Locate the cell with the specified text and output its [x, y] center coordinate. 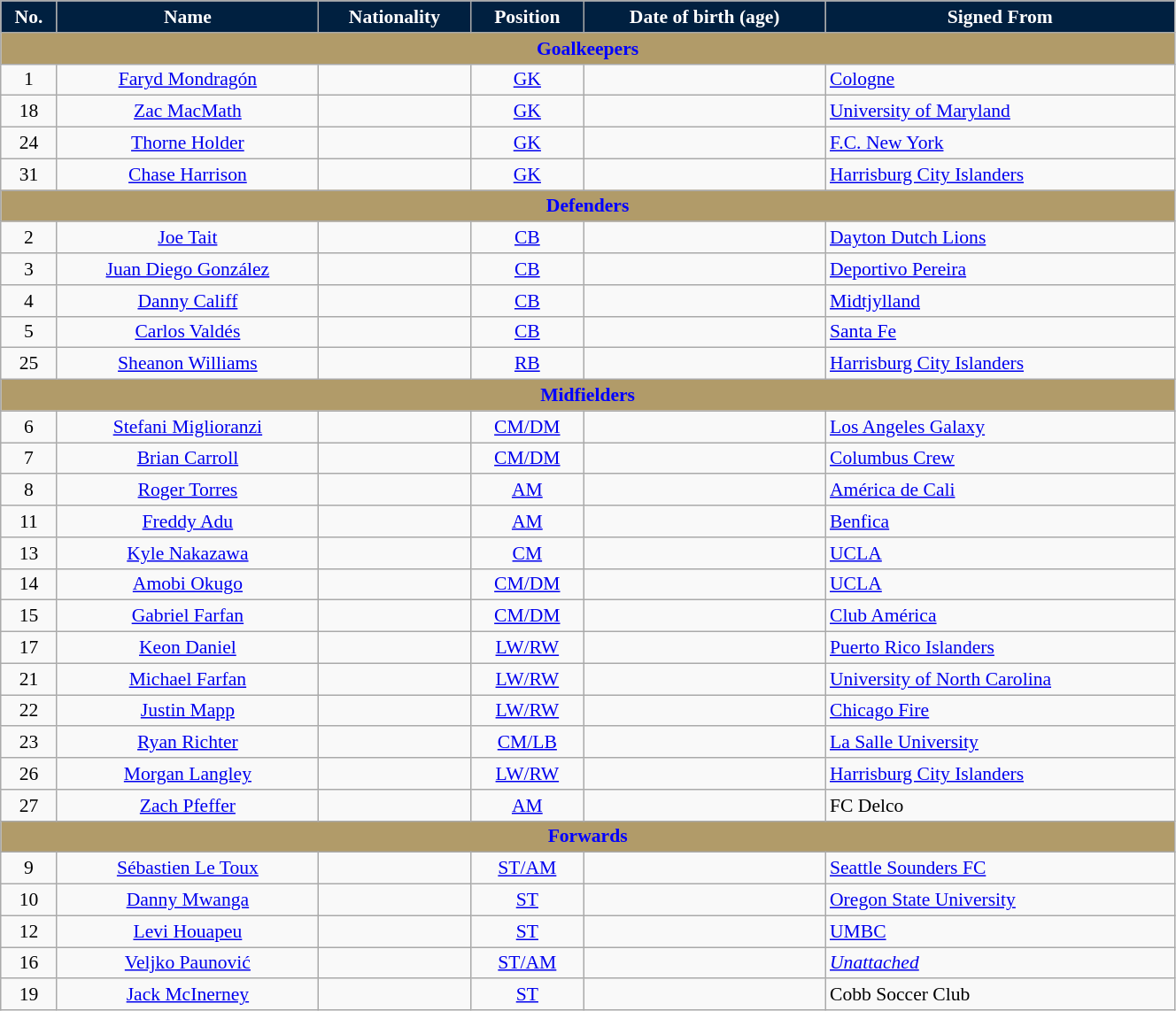
No. [29, 17]
FC Delco [1000, 806]
Goalkeepers [588, 49]
17 [29, 648]
9 [29, 868]
Zach Pfeffer [188, 806]
Thorne Holder [188, 143]
24 [29, 143]
Kyle Nakazawa [188, 553]
13 [29, 553]
Carlos Valdés [188, 332]
Cologne [1000, 80]
Joe Tait [188, 238]
Dayton Dutch Lions [1000, 238]
Michael Farfan [188, 679]
Midfielders [588, 396]
Amobi Okugo [188, 584]
Chicago Fire [1000, 711]
19 [29, 995]
4 [29, 301]
16 [29, 963]
1 [29, 80]
La Salle University [1000, 743]
Oregon State University [1000, 900]
Zac MacMath [188, 112]
Forwards [588, 837]
University of Maryland [1000, 112]
21 [29, 679]
6 [29, 427]
23 [29, 743]
Sheanon Williams [188, 364]
22 [29, 711]
18 [29, 112]
31 [29, 174]
Date of birth (age) [705, 17]
Roger Torres [188, 490]
12 [29, 931]
Sébastien Le Toux [188, 868]
Position [527, 17]
Jack McInerney [188, 995]
Deportivo Pereira [1000, 269]
CM/LB [527, 743]
Midtjylland [1000, 301]
11 [29, 521]
University of North Carolina [1000, 679]
Chase Harrison [188, 174]
Freddy Adu [188, 521]
Danny Califf [188, 301]
2 [29, 238]
CM [527, 553]
Veljko Paunović [188, 963]
10 [29, 900]
Columbus Crew [1000, 459]
Defenders [588, 206]
Name [188, 17]
Keon Daniel [188, 648]
3 [29, 269]
Brian Carroll [188, 459]
Ryan Richter [188, 743]
8 [29, 490]
7 [29, 459]
Juan Diego González [188, 269]
Gabriel Farfan [188, 616]
Puerto Rico Islanders [1000, 648]
Unattached [1000, 963]
26 [29, 774]
F.C. New York [1000, 143]
Cobb Soccer Club [1000, 995]
América de Cali [1000, 490]
Nationality [395, 17]
Danny Mwanga [188, 900]
Los Angeles Galaxy [1000, 427]
Faryd Mondragón [188, 80]
25 [29, 364]
Signed From [1000, 17]
Benfica [1000, 521]
Seattle Sounders FC [1000, 868]
Stefani Miglioranzi [188, 427]
5 [29, 332]
Santa Fe [1000, 332]
15 [29, 616]
27 [29, 806]
14 [29, 584]
Club América [1000, 616]
Justin Mapp [188, 711]
RB [527, 364]
Levi Houapeu [188, 931]
Morgan Langley [188, 774]
UMBC [1000, 931]
